Identify which cell holds the provided text, then report its [x, y] central coordinate. 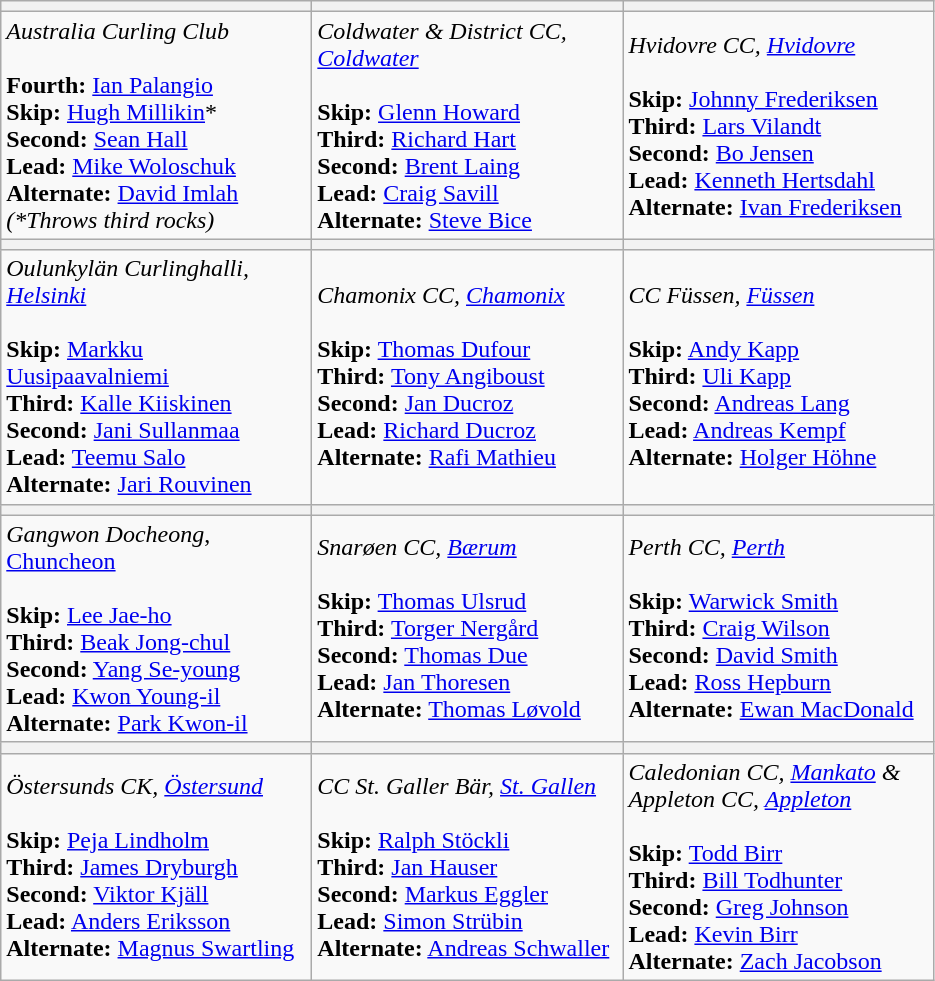
Chamonix CC, Chamonix Skip: Thomas Dufour Third: Tony Angiboust Second: Jan Ducroz Lead: Richard Ducroz Alternate: Rafi Mathieu [468, 377]
Caledonian CC, Mankato & Appleton CC, Appleton Skip: Todd Birr Third: Bill Todhunter Second: Greg Johnson Lead: Kevin Birr Alternate: Zach Jacobson [778, 866]
Perth CC, Perth Skip: Warwick Smith Third: Craig Wilson Second: David Smith Lead: Ross Hepburn Alternate: Ewan MacDonald [778, 628]
Snarøen CC, Bærum Skip: Thomas Ulsrud Third: Torger Nergård Second: Thomas Due Lead: Jan Thoresen Alternate: Thomas Løvold [468, 628]
Coldwater & District CC, ColdwaterSkip: Glenn Howard Third: Richard Hart Second: Brent Laing Lead: Craig Savill Alternate: Steve Bice [468, 126]
Australia Curling Club Fourth: Ian Palangio Skip: Hugh Millikin* Second: Sean Hall Lead: Mike Woloschuk Alternate: David Imlah (*Throws third rocks) [156, 126]
Östersunds CK, ÖstersundSkip: Peja Lindholm Third: James Dryburgh Second: Viktor Kjäll Lead: Anders Eriksson Alternate: Magnus Swartling [156, 866]
Gangwon Docheong, ChuncheonSkip: Lee Jae-ho Third: Beak Jong-chul Second: Yang Se-young Lead: Kwon Young-il Alternate: Park Kwon-il [156, 628]
CC St. Galler Bär, St. GallenSkip: Ralph Stöckli Third: Jan Hauser Second: Markus Eggler Lead: Simon Strübin Alternate: Andreas Schwaller [468, 866]
CC Füssen, Füssen Skip: Andy Kapp Third: Uli Kapp Second: Andreas Lang Lead: Andreas Kempf Alternate: Holger Höhne [778, 377]
Hvidovre CC, Hvidovre Skip: Johnny Frederiksen Third: Lars Vilandt Second: Bo Jensen Lead: Kenneth Hertsdahl Alternate: Ivan Frederiksen [778, 126]
